Capture the cell that displays the provided text and extract its [x, y] central coordinate. 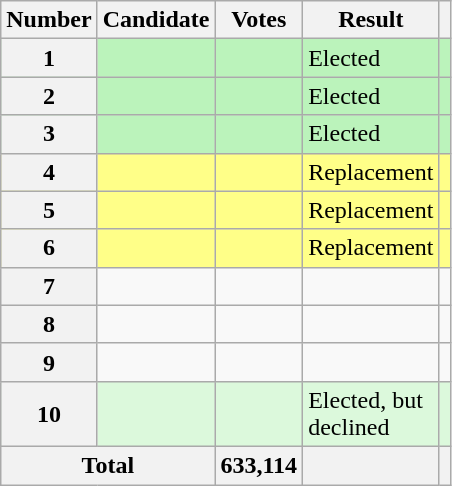
Result [371, 20]
Number [49, 20]
Candidate [156, 20]
1 [49, 58]
Total [108, 465]
7 [49, 286]
Elected, butdeclined [371, 414]
9 [49, 362]
5 [49, 210]
2 [49, 96]
4 [49, 172]
6 [49, 248]
633,114 [259, 465]
10 [49, 414]
Votes [259, 20]
3 [49, 134]
8 [49, 324]
